Return the [X, Y] coordinate for the center point of the cell that contains the specified text.  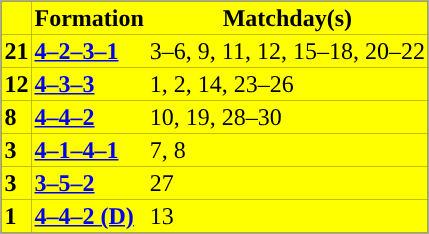
4–4–2 (D) [90, 216]
21 [17, 50]
Formation [90, 18]
7, 8 [288, 150]
12 [17, 84]
27 [288, 182]
1, 2, 14, 23–26 [288, 84]
3–5–2 [90, 182]
13 [288, 216]
3–6, 9, 11, 12, 15–18, 20–22 [288, 50]
1 [17, 216]
4–3–3 [90, 84]
8 [17, 116]
Matchday(s) [288, 18]
4–2–3–1 [90, 50]
10, 19, 28–30 [288, 116]
4–4–2 [90, 116]
4–1–4–1 [90, 150]
